Determine the [x, y] coordinate at the center of the cell enclosing the given text.  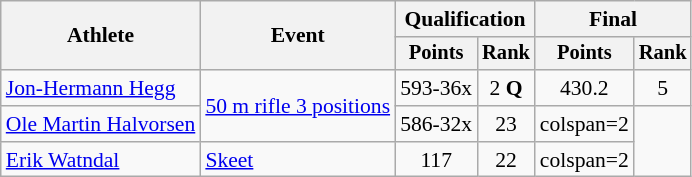
Qualification [465, 19]
Ole Martin Halvorsen [101, 124]
Event [298, 36]
Final [614, 19]
23 [506, 124]
586-32x [436, 124]
Athlete [101, 36]
colspan=2 [584, 124]
430.2 [584, 88]
5 [663, 88]
Jon-Hermann Hegg [101, 88]
2 Q [506, 88]
50 m rifle 3 positions [298, 106]
593-36x [436, 88]
